Determine the [x, y] coordinate at the center of the cell enclosing the given text.  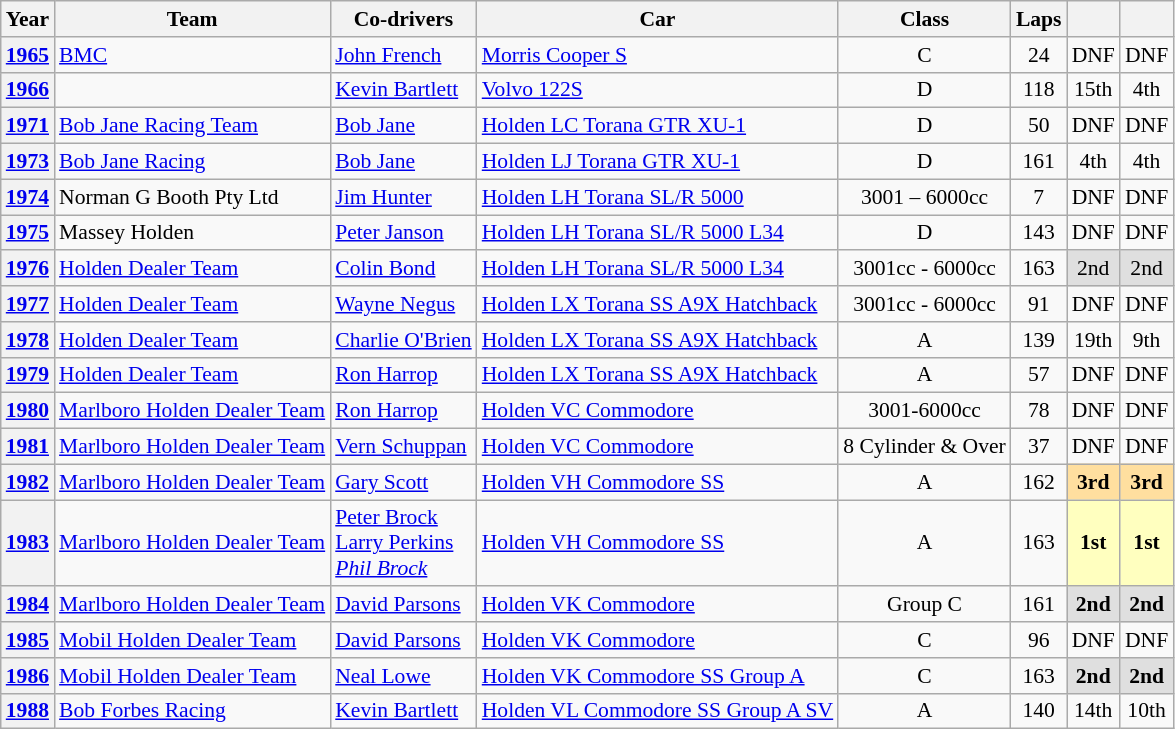
Group C [924, 605]
1985 [28, 640]
7 [1039, 197]
1979 [28, 375]
1983 [28, 544]
96 [1039, 640]
1981 [28, 447]
162 [1039, 482]
Team [192, 19]
Gary Scott [404, 482]
14th [1094, 711]
Holden VK Commodore SS Group A [658, 676]
118 [1039, 90]
Colin Bond [404, 269]
Peter Brock Larry Perkins Phil Brock [404, 544]
Holden LH Torana SL/R 5000 [658, 197]
Neal Lowe [404, 676]
1986 [28, 676]
Holden LC Torana GTR XU-1 [658, 126]
Car [658, 19]
19th [1094, 340]
139 [1039, 340]
57 [1039, 375]
140 [1039, 711]
Bob Jane Racing [192, 162]
1982 [28, 482]
Jim Hunter [404, 197]
15th [1094, 90]
3001 – 6000cc [924, 197]
1975 [28, 233]
Vern Schuppan [404, 447]
BMC [192, 55]
1974 [28, 197]
1971 [28, 126]
John French [404, 55]
Holden VL Commodore SS Group A SV [658, 711]
143 [1039, 233]
78 [1039, 411]
Wayne Negus [404, 304]
9th [1146, 340]
8 Cylinder & Over [924, 447]
3001-6000cc [924, 411]
Morris Cooper S [658, 55]
1966 [28, 90]
1965 [28, 55]
50 [1039, 126]
1976 [28, 269]
Massey Holden [192, 233]
Laps [1039, 19]
91 [1039, 304]
Norman G Booth Pty Ltd [192, 197]
Holden LJ Torana GTR XU-1 [658, 162]
1973 [28, 162]
24 [1039, 55]
Charlie O'Brien [404, 340]
1988 [28, 711]
1978 [28, 340]
Bob Forbes Racing [192, 711]
1977 [28, 304]
Volvo 122S [658, 90]
1984 [28, 605]
Bob Jane Racing Team [192, 126]
1980 [28, 411]
Year [28, 19]
Class [924, 19]
Co-drivers [404, 19]
37 [1039, 447]
Peter Janson [404, 233]
10th [1146, 711]
